Locate the cell with the specified text and output its (x, y) center coordinate. 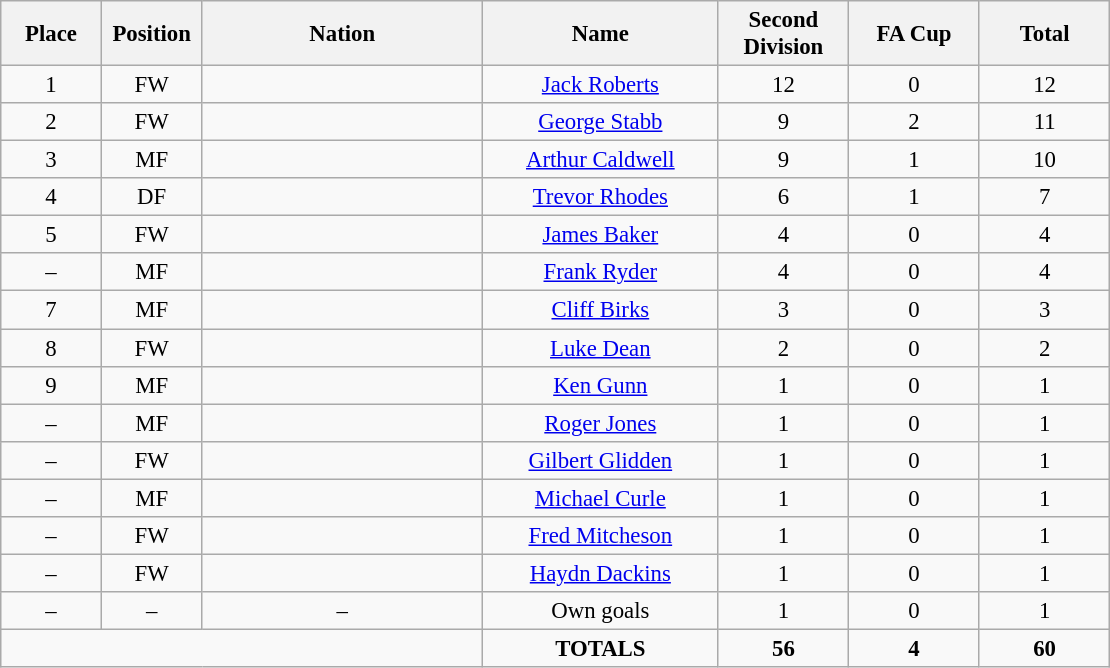
Ken Gunn (601, 385)
Name (601, 34)
Nation (342, 34)
5 (52, 235)
Arthur Caldwell (601, 160)
8 (52, 348)
Frank Ryder (601, 273)
56 (784, 648)
Position (152, 34)
Michael Curle (601, 498)
Haydn Dackins (601, 573)
Luke Dean (601, 348)
6 (784, 197)
60 (1044, 648)
10 (1044, 160)
Second Division (784, 34)
TOTALS (601, 648)
George Stabb (601, 122)
Jack Roberts (601, 85)
DF (152, 197)
Own goals (601, 611)
FA Cup (914, 34)
James Baker (601, 235)
Total (1044, 34)
Cliff Birks (601, 310)
Trevor Rhodes (601, 197)
Roger Jones (601, 423)
Place (52, 34)
Fred Mitcheson (601, 536)
11 (1044, 122)
Gilbert Glidden (601, 460)
